Search for the cell housing the specified text and yield its (X, Y) center coordinate. 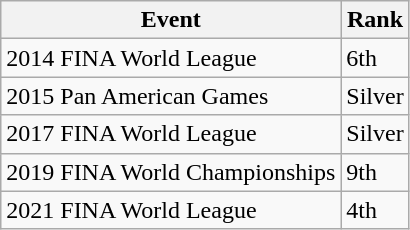
Rank (375, 20)
2017 FINA World League (171, 134)
9th (375, 172)
2021 FINA World League (171, 210)
4th (375, 210)
2015 Pan American Games (171, 96)
6th (375, 58)
Event (171, 20)
2019 FINA World Championships (171, 172)
2014 FINA World League (171, 58)
